Search for the cell housing the specified text and yield its (X, Y) center coordinate. 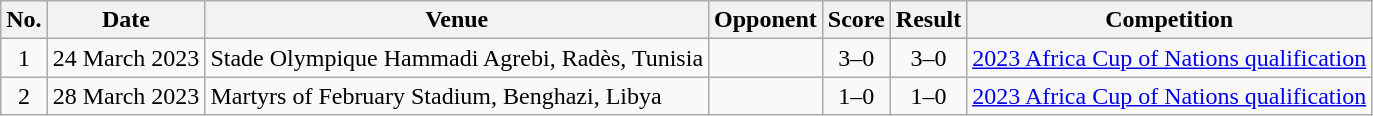
Score (856, 20)
Competition (1170, 20)
Martyrs of February Stadium, Benghazi, Libya (457, 96)
Opponent (766, 20)
No. (24, 20)
Date (126, 20)
24 March 2023 (126, 58)
1 (24, 58)
Stade Olympique Hammadi Agrebi, Radès, Tunisia (457, 58)
2 (24, 96)
28 March 2023 (126, 96)
Venue (457, 20)
Result (928, 20)
